Pinpoint the cell where the given text exists, returning its (x, y) midpoint coordinate. 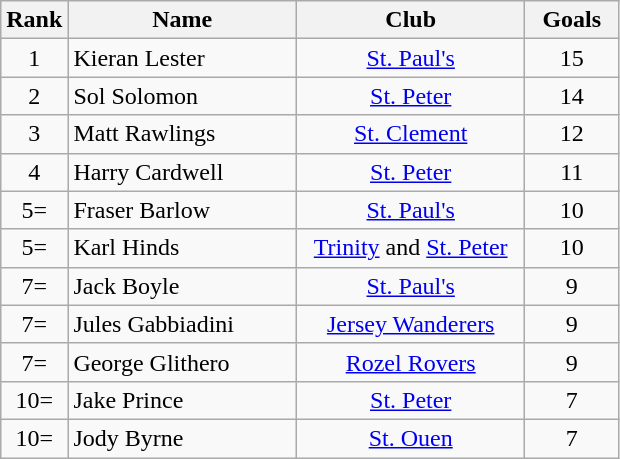
11 (572, 172)
Trinity and St. Peter (410, 248)
Jules Gabbiadini (182, 324)
Jack Boyle (182, 286)
Harry Cardwell (182, 172)
12 (572, 134)
Sol Solomon (182, 96)
Club (410, 20)
Fraser Barlow (182, 210)
14 (572, 96)
1 (34, 58)
St. Clement (410, 134)
George Glithero (182, 362)
3 (34, 134)
Jersey Wanderers (410, 324)
4 (34, 172)
Rozel Rovers (410, 362)
2 (34, 96)
Kieran Lester (182, 58)
Karl Hinds (182, 248)
St. Ouen (410, 438)
Jake Prince (182, 400)
Jody Byrne (182, 438)
Name (182, 20)
Goals (572, 20)
Matt Rawlings (182, 134)
15 (572, 58)
Rank (34, 20)
